Determine the [X, Y] coordinate at the center of the cell enclosing the given text.  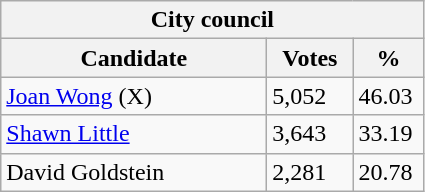
Joan Wong (X) [134, 96]
City council [212, 20]
Votes [310, 58]
David Goldstein [134, 172]
2,281 [310, 172]
5,052 [310, 96]
46.03 [388, 96]
33.19 [388, 134]
20.78 [388, 172]
Shawn Little [134, 134]
Candidate [134, 58]
3,643 [310, 134]
% [388, 58]
